Determine the [X, Y] coordinate at the center of the cell enclosing the given text.  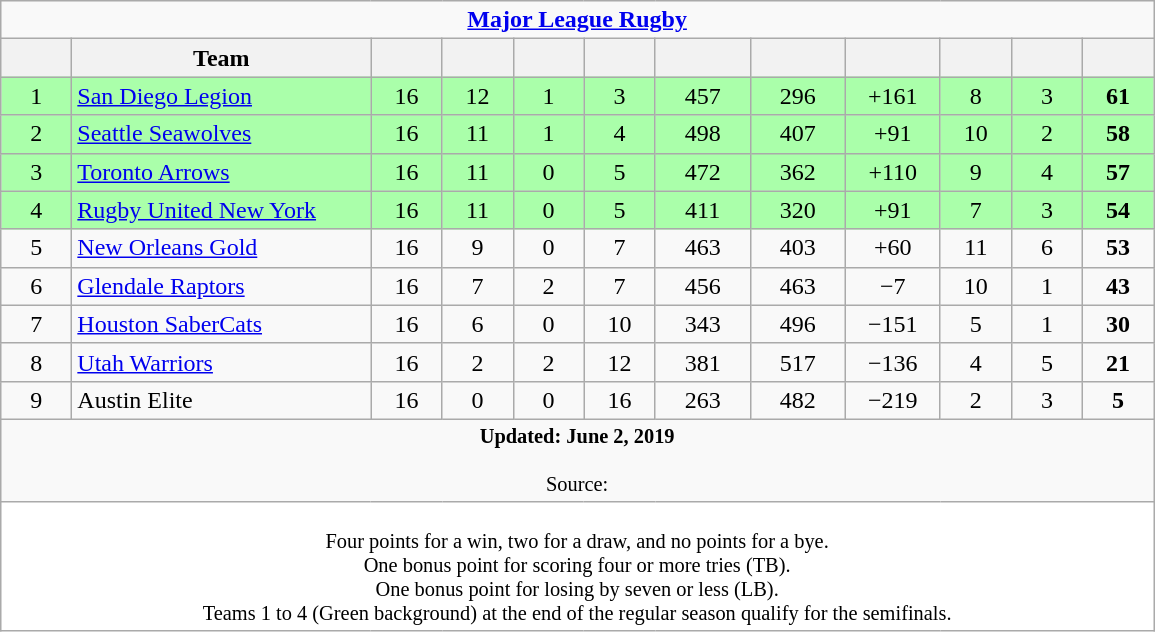
−7 [892, 286]
407 [798, 134]
54 [1118, 210]
Updated: June 2, 2019 Source: [578, 460]
403 [798, 248]
Seattle Seawolves [222, 134]
61 [1118, 96]
+60 [892, 248]
San Diego Legion [222, 96]
Rugby United New York [222, 210]
Major League Rugby [578, 20]
263 [702, 400]
320 [798, 210]
21 [1118, 362]
Houston SaberCats [222, 324]
381 [702, 362]
30 [1118, 324]
Team [222, 58]
Toronto Arrows [222, 172]
498 [702, 134]
43 [1118, 286]
Austin Elite [222, 400]
496 [798, 324]
296 [798, 96]
−136 [892, 362]
343 [702, 324]
411 [702, 210]
58 [1118, 134]
517 [798, 362]
472 [702, 172]
−219 [892, 400]
+110 [892, 172]
Glendale Raptors [222, 286]
New Orleans Gold [222, 248]
Utah Warriors [222, 362]
57 [1118, 172]
362 [798, 172]
456 [702, 286]
482 [798, 400]
53 [1118, 248]
457 [702, 96]
−151 [892, 324]
+161 [892, 96]
